Identify which cell holds the provided text, then report its (X, Y) central coordinate. 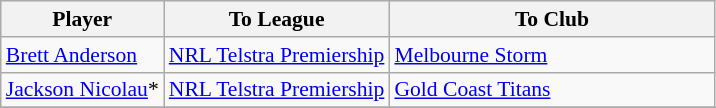
To League (277, 19)
Jackson Nicolau* (82, 90)
To Club (552, 19)
Melbourne Storm (552, 55)
Player (82, 19)
Gold Coast Titans (552, 90)
Brett Anderson (82, 55)
